Determine the [X, Y] coordinate at the center of the cell enclosing the given text.  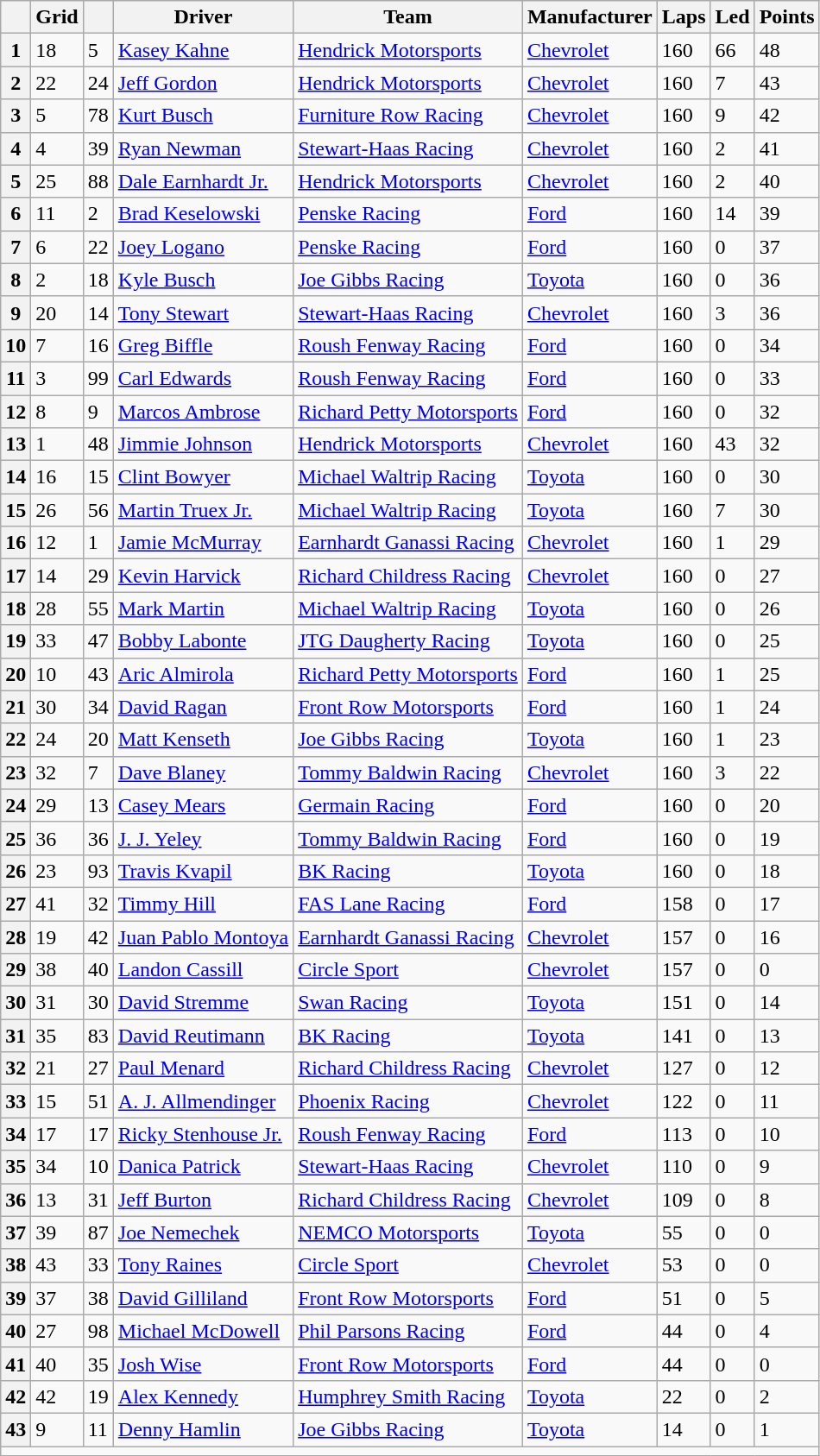
Kasey Kahne [203, 50]
Manufacturer [590, 17]
Ryan Newman [203, 148]
122 [684, 1101]
Jeff Gordon [203, 83]
Travis Kvapil [203, 871]
Driver [203, 17]
Casey Mears [203, 805]
Germain Racing [408, 805]
Joe Nemechek [203, 1232]
FAS Lane Racing [408, 904]
56 [98, 510]
Grid [57, 17]
Joey Logano [203, 247]
Michael McDowell [203, 1331]
Jeff Burton [203, 1200]
Matt Kenseth [203, 740]
Timmy Hill [203, 904]
David Reutimann [203, 1036]
Denny Hamlin [203, 1429]
Aric Almirola [203, 674]
Josh Wise [203, 1364]
Clint Bowyer [203, 477]
113 [684, 1134]
Alex Kennedy [203, 1396]
98 [98, 1331]
Phil Parsons Racing [408, 1331]
Ricky Stenhouse Jr. [203, 1134]
Danica Patrick [203, 1167]
Furniture Row Racing [408, 116]
Phoenix Racing [408, 1101]
127 [684, 1068]
Laps [684, 17]
Points [787, 17]
A. J. Allmendinger [203, 1101]
NEMCO Motorsports [408, 1232]
Team [408, 17]
78 [98, 116]
Tony Raines [203, 1265]
Jimmie Johnson [203, 444]
99 [98, 378]
158 [684, 904]
Humphrey Smith Racing [408, 1396]
Swan Racing [408, 1003]
Carl Edwards [203, 378]
Greg Biffle [203, 345]
JTG Daugherty Racing [408, 641]
47 [98, 641]
109 [684, 1200]
87 [98, 1232]
Paul Menard [203, 1068]
Led [732, 17]
J. J. Yeley [203, 838]
88 [98, 181]
151 [684, 1003]
Marcos Ambrose [203, 412]
Juan Pablo Montoya [203, 936]
Martin Truex Jr. [203, 510]
53 [684, 1265]
Kurt Busch [203, 116]
110 [684, 1167]
Kyle Busch [203, 280]
David Stremme [203, 1003]
141 [684, 1036]
Dave Blaney [203, 772]
Landon Cassill [203, 970]
David Gilliland [203, 1298]
66 [732, 50]
Jamie McMurray [203, 543]
93 [98, 871]
Mark Martin [203, 608]
David Ragan [203, 707]
Kevin Harvick [203, 576]
Brad Keselowski [203, 214]
Dale Earnhardt Jr. [203, 181]
83 [98, 1036]
Tony Stewart [203, 312]
Bobby Labonte [203, 641]
